Output the (x, y) coordinate of the center of the cell containing the given text.  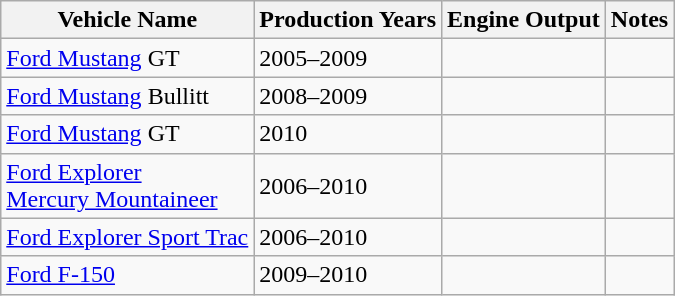
2010 (348, 134)
Ford Mustang Bullitt (128, 96)
2005–2009 (348, 58)
Ford Explorer Sport Trac (128, 237)
Engine Output (524, 20)
Vehicle Name (128, 20)
2008–2009 (348, 96)
Production Years (348, 20)
Notes (639, 20)
Ford F-150 (128, 275)
2009–2010 (348, 275)
Ford ExplorerMercury Mountaineer (128, 186)
